Return [X, Y] of the center of cell containing provided text 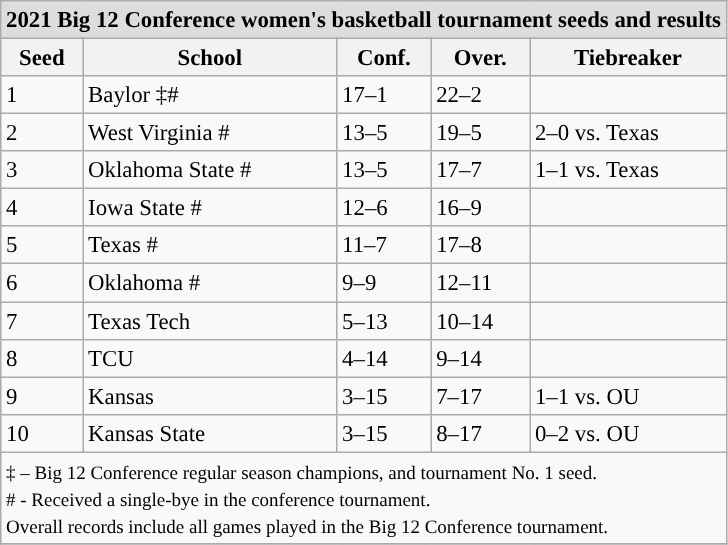
9–9 [384, 283]
1–1 vs. OU [628, 396]
17–7 [480, 170]
Iowa State # [210, 208]
9–14 [480, 358]
School [210, 58]
Tiebreaker [628, 58]
3 [42, 170]
1 [42, 95]
Seed [42, 58]
Kansas State [210, 433]
12–11 [480, 283]
4 [42, 208]
6 [42, 283]
16–9 [480, 208]
Conf. [384, 58]
2021 Big 12 Conference women's basketball tournament seeds and results [364, 20]
Baylor ‡# [210, 95]
4–14 [384, 358]
Texas # [210, 245]
TCU [210, 358]
8 [42, 358]
7 [42, 321]
11–7 [384, 245]
5 [42, 245]
7–17 [480, 396]
Texas Tech [210, 321]
Over. [480, 58]
West Virginia # [210, 133]
10–14 [480, 321]
22–2 [480, 95]
9 [42, 396]
1–1 vs. Texas [628, 170]
17–8 [480, 245]
10 [42, 433]
17–1 [384, 95]
12–6 [384, 208]
5–13 [384, 321]
Oklahoma State # [210, 170]
2–0 vs. Texas [628, 133]
8–17 [480, 433]
0–2 vs. OU [628, 433]
19–5 [480, 133]
Kansas [210, 396]
2 [42, 133]
Oklahoma # [210, 283]
